Identify which cell holds the provided text, then report its (x, y) central coordinate. 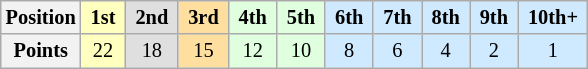
2nd (152, 17)
Points (41, 51)
15 (203, 51)
5th (301, 17)
4 (446, 51)
10 (301, 51)
7th (397, 17)
10th+ (553, 17)
9th (494, 17)
3rd (203, 17)
8 (349, 51)
22 (104, 51)
1 (553, 51)
18 (152, 51)
4th (253, 17)
Position (41, 17)
1st (104, 17)
8th (446, 17)
6th (349, 17)
6 (397, 51)
12 (253, 51)
2 (494, 51)
